Detect which cell encompasses the target text, then output its [X, Y] center coordinate. 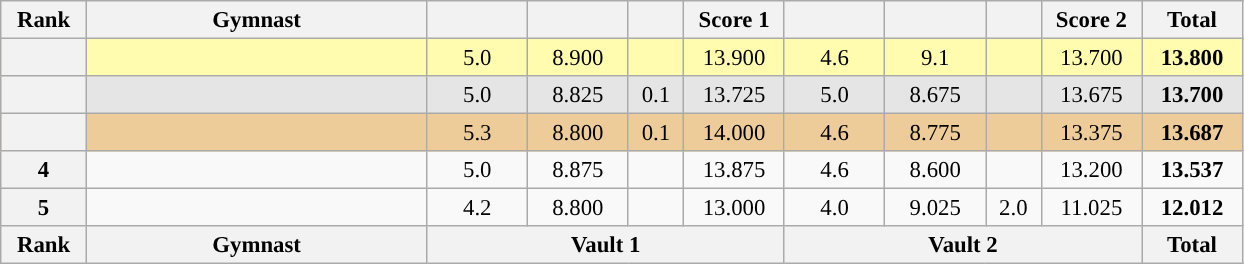
12.012 [1192, 208]
4 [44, 170]
8.775 [936, 133]
Score 1 [734, 20]
Score 2 [1092, 20]
13.800 [1192, 58]
13.375 [1092, 133]
4.0 [834, 208]
8.825 [578, 95]
13.200 [1092, 170]
13.875 [734, 170]
8.875 [578, 170]
8.600 [936, 170]
Vault 1 [606, 245]
13.687 [1192, 133]
14.000 [734, 133]
9.1 [936, 58]
13.000 [734, 208]
13.537 [1192, 170]
13.675 [1092, 95]
13.725 [734, 95]
13.900 [734, 58]
4.2 [478, 208]
8.900 [578, 58]
11.025 [1092, 208]
Vault 2 [962, 245]
2.0 [1014, 208]
8.675 [936, 95]
9.025 [936, 208]
5.3 [478, 133]
5 [44, 208]
